Provide the [X, Y] coordinate of the cell's center where the given text is located.  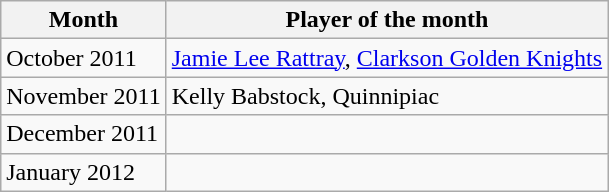
Month [84, 20]
Jamie Lee Rattray, Clarkson Golden Knights [386, 58]
Kelly Babstock, Quinnipiac [386, 96]
October 2011 [84, 58]
January 2012 [84, 172]
November 2011 [84, 96]
December 2011 [84, 134]
Player of the month [386, 20]
